Search for the cell housing the specified text and yield its [X, Y] center coordinate. 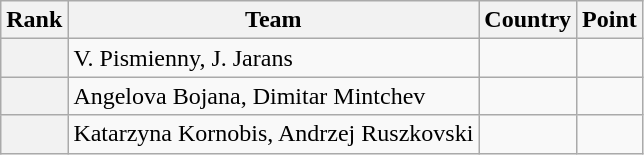
Country [528, 20]
Point [610, 20]
Team [274, 20]
V. Pismienny, J. Jarans [274, 58]
Angelova Bojana, Dimitar Mintchev [274, 96]
Rank [34, 20]
Katarzyna Kornobis, Andrzej Ruszkovski [274, 134]
